Output the [X, Y] coordinate of the center of the cell containing the given text.  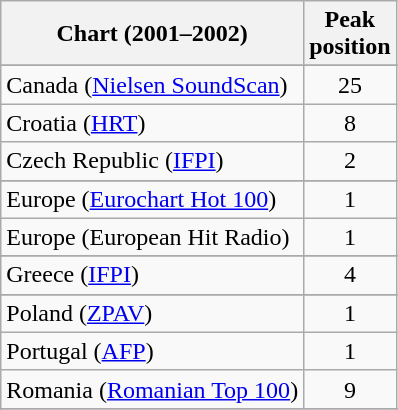
Europe (European Hit Radio) [152, 237]
4 [350, 275]
2 [350, 161]
Romania (Romanian Top 100) [152, 389]
Greece (IFPI) [152, 275]
9 [350, 389]
Chart (2001–2002) [152, 34]
Europe (Eurochart Hot 100) [152, 199]
Czech Republic (IFPI) [152, 161]
25 [350, 85]
Croatia (HRT) [152, 123]
Poland (ZPAV) [152, 313]
Canada (Nielsen SoundScan) [152, 85]
Portugal (AFP) [152, 351]
Peakposition [350, 34]
8 [350, 123]
